Provide the [X, Y] coordinate of the cell's center where the given text is located.  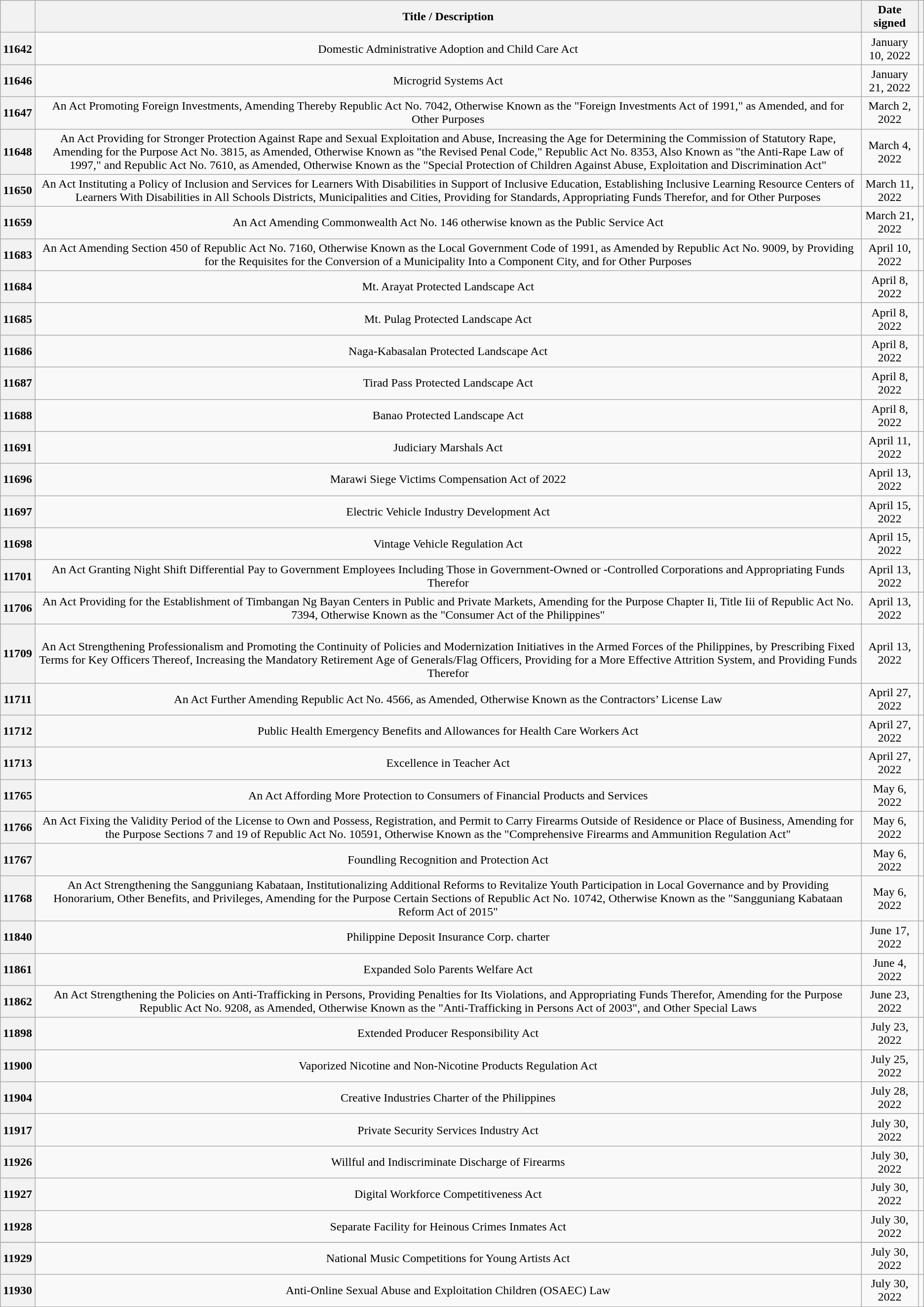
11840 [18, 937]
11648 [18, 152]
National Music Competitions for Young Artists Act [448, 1258]
March 2, 2022 [889, 113]
July 23, 2022 [889, 1034]
11768 [18, 898]
11711 [18, 699]
Mt. Pulag Protected Landscape Act [448, 319]
Vaporized Nicotine and Non-Nicotine Products Regulation Act [448, 1066]
Foundling Recognition and Protection Act [448, 859]
Mt. Arayat Protected Landscape Act [448, 286]
April 10, 2022 [889, 255]
Title / Description [448, 17]
11862 [18, 1001]
July 25, 2022 [889, 1066]
Excellence in Teacher Act [448, 763]
11691 [18, 447]
11687 [18, 383]
Creative Industries Charter of the Philippines [448, 1098]
Philippine Deposit Insurance Corp. charter [448, 937]
June 17, 2022 [889, 937]
11686 [18, 351]
11927 [18, 1194]
11697 [18, 512]
Private Security Services Industry Act [448, 1130]
11650 [18, 191]
Digital Workforce Competitiveness Act [448, 1194]
Expanded Solo Parents Welfare Act [448, 969]
11706 [18, 608]
An Act Amending Commonwealth Act No. 146 otherwise known as the Public Service Act [448, 222]
Vintage Vehicle Regulation Act [448, 544]
11642 [18, 48]
11930 [18, 1291]
11929 [18, 1258]
June 23, 2022 [889, 1001]
11926 [18, 1162]
11685 [18, 319]
11683 [18, 255]
11861 [18, 969]
11765 [18, 795]
March 4, 2022 [889, 152]
11900 [18, 1066]
11713 [18, 763]
Domestic Administrative Adoption and Child Care Act [448, 48]
Tirad Pass Protected Landscape Act [448, 383]
11701 [18, 576]
11647 [18, 113]
Banao Protected Landscape Act [448, 415]
January 10, 2022 [889, 48]
11698 [18, 544]
Electric Vehicle Industry Development Act [448, 512]
March 21, 2022 [889, 222]
An Act Further Amending Republic Act No. 4566, as Amended, Otherwise Known as the Contractors’ License Law [448, 699]
11766 [18, 828]
11904 [18, 1098]
11917 [18, 1130]
11684 [18, 286]
Marawi Siege Victims Compensation Act of 2022 [448, 480]
Naga-Kabasalan Protected Landscape Act [448, 351]
Public Health Emergency Benefits and Allowances for Health Care Workers Act [448, 731]
Anti-Online Sexual Abuse and Exploitation Children (OSAEC) Law [448, 1291]
March 11, 2022 [889, 191]
Judiciary Marshals Act [448, 447]
11688 [18, 415]
Separate Facility for Heinous Crimes Inmates Act [448, 1227]
11767 [18, 859]
11646 [18, 81]
11898 [18, 1034]
June 4, 2022 [889, 969]
Extended Producer Responsibility Act [448, 1034]
Willful and Indiscriminate Discharge of Firearms [448, 1162]
11696 [18, 480]
11928 [18, 1227]
11709 [18, 654]
11712 [18, 731]
January 21, 2022 [889, 81]
July 28, 2022 [889, 1098]
An Act Affording More Protection to Consumers of Financial Products and Services [448, 795]
11659 [18, 222]
April 11, 2022 [889, 447]
Date signed [889, 17]
Microgrid Systems Act [448, 81]
